Provide the (X, Y) coordinate of the cell's center where the given text is located.  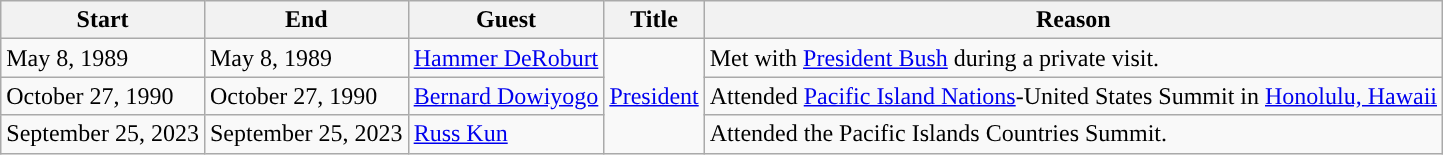
Attended the Pacific Islands Countries Summit. (1073, 134)
Russ Kun (506, 134)
Attended Pacific Island Nations-United States Summit in Honolulu, Hawaii (1073, 96)
Hammer DeRoburt (506, 58)
Guest (506, 20)
End (306, 20)
President (654, 96)
Start (103, 20)
Title (654, 20)
Bernard Dowiyogo (506, 96)
Reason (1073, 20)
Met with President Bush during a private visit. (1073, 58)
